Find where the given text appears and provide that cell's center as (x, y) coordinate. 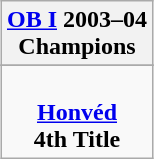
Honvéd4th Title (76, 112)
OB I 2003–04Champions (76, 34)
